Scan for the cell matching the given text and deliver its [x, y] coordinate at center. 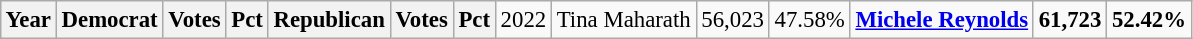
47.58% [810, 20]
56,023 [732, 20]
Republican [329, 20]
Year [28, 20]
61,723 [1070, 20]
Tina Maharath [624, 20]
2022 [523, 20]
52.42% [1150, 20]
Michele Reynolds [942, 20]
Democrat [110, 20]
